Identify which cell holds the provided text, then report its (X, Y) central coordinate. 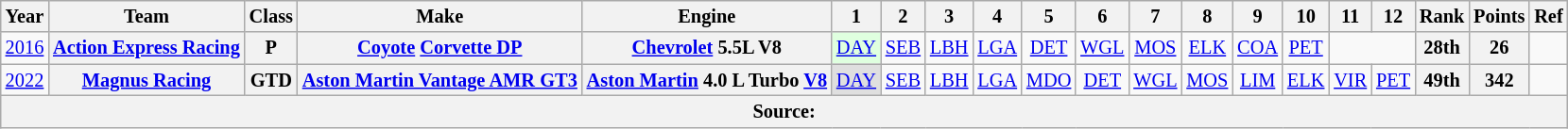
6 (1102, 16)
GTD (271, 80)
Team (146, 16)
Make (440, 16)
342 (1499, 80)
3 (949, 16)
Aston Martin Vantage AMR GT3 (440, 80)
Action Express Racing (146, 48)
Year (25, 16)
9 (1257, 16)
26 (1499, 48)
5 (1049, 16)
Ref (1548, 16)
COA (1257, 48)
2016 (25, 48)
7 (1155, 16)
2 (904, 16)
8 (1207, 16)
Class (271, 16)
4 (997, 16)
P (271, 48)
VIR (1350, 80)
11 (1350, 16)
Magnus Racing (146, 80)
2022 (25, 80)
1 (856, 16)
28th (1442, 48)
10 (1306, 16)
Engine (707, 16)
LIM (1257, 80)
Aston Martin 4.0 L Turbo V8 (707, 80)
49th (1442, 80)
Source: (784, 111)
Chevrolet 5.5L V8 (707, 48)
Coyote Corvette DP (440, 48)
Rank (1442, 16)
MDO (1049, 80)
Points (1499, 16)
12 (1393, 16)
